Locate the cell with the specified text and output its (X, Y) center coordinate. 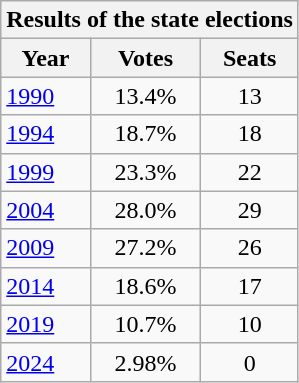
Results of the state elections (150, 20)
18.6% (146, 286)
26 (250, 248)
18.7% (146, 134)
27.2% (146, 248)
10.7% (146, 324)
18 (250, 134)
2004 (46, 210)
22 (250, 172)
17 (250, 286)
10 (250, 324)
2.98% (146, 362)
23.3% (146, 172)
2014 (46, 286)
13.4% (146, 96)
1999 (46, 172)
1990 (46, 96)
2024 (46, 362)
Seats (250, 58)
0 (250, 362)
28.0% (146, 210)
Year (46, 58)
Votes (146, 58)
2019 (46, 324)
2009 (46, 248)
29 (250, 210)
1994 (46, 134)
13 (250, 96)
